Pinpoint the cell where the given text exists, returning its (X, Y) midpoint coordinate. 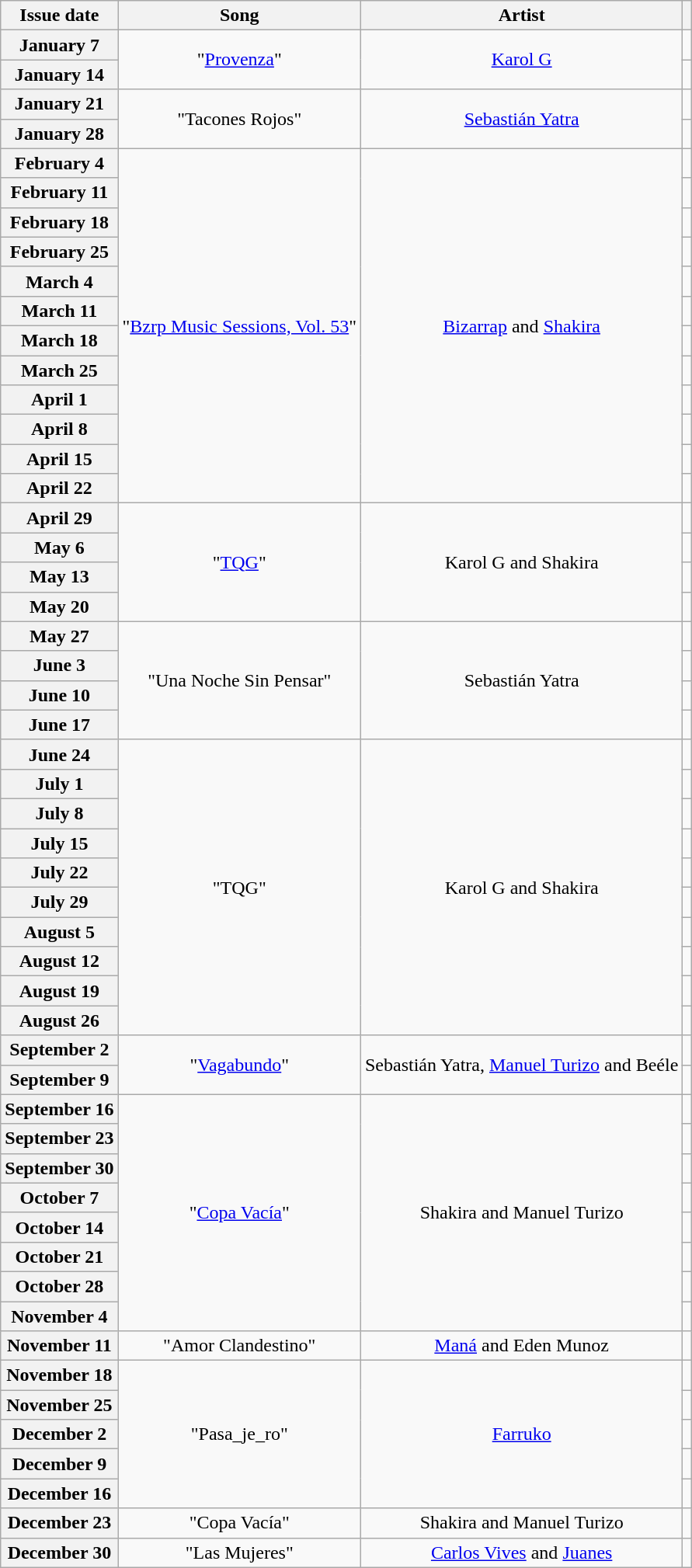
February 25 (59, 252)
June 3 (59, 666)
May 27 (59, 636)
June 17 (59, 725)
Karol G (521, 60)
Sebastián Yatra, Manuel Turizo and Beéle (521, 1065)
February 18 (59, 222)
April 29 (59, 518)
July 29 (59, 902)
"Pasa_je_ro" (239, 1434)
June 10 (59, 695)
August 19 (59, 991)
October 28 (59, 1286)
August 12 (59, 961)
May 6 (59, 548)
"Las Mujeres" (239, 1552)
March 11 (59, 311)
February 4 (59, 163)
July 8 (59, 813)
October 7 (59, 1198)
Issue date (59, 16)
January 7 (59, 45)
November 18 (59, 1375)
July 22 (59, 873)
"Vagabundo" (239, 1065)
December 9 (59, 1464)
January 28 (59, 134)
November 11 (59, 1346)
Carlos Vives and Juanes (521, 1552)
August 5 (59, 932)
Bizarrap and Shakira (521, 326)
September 9 (59, 1080)
April 15 (59, 459)
December 23 (59, 1523)
December 2 (59, 1434)
October 14 (59, 1227)
December 16 (59, 1493)
July 15 (59, 843)
March 18 (59, 340)
September 23 (59, 1139)
May 20 (59, 607)
March 4 (59, 281)
April 22 (59, 488)
January 21 (59, 104)
"Una Noche Sin Pensar" (239, 680)
April 1 (59, 400)
February 11 (59, 193)
April 8 (59, 429)
November 25 (59, 1405)
March 25 (59, 370)
July 1 (59, 784)
June 24 (59, 754)
December 30 (59, 1552)
May 13 (59, 577)
October 21 (59, 1257)
September 2 (59, 1050)
January 14 (59, 75)
Song (239, 16)
Maná and Eden Munoz (521, 1346)
"Bzrp Music Sessions, Vol. 53" (239, 326)
Artist (521, 16)
September 30 (59, 1168)
Farruko (521, 1434)
"Amor Clandestino" (239, 1346)
September 16 (59, 1109)
"Tacones Rojos" (239, 119)
"Provenza" (239, 60)
August 26 (59, 1020)
November 4 (59, 1316)
